Search for the cell housing the specified text and yield its (x, y) center coordinate. 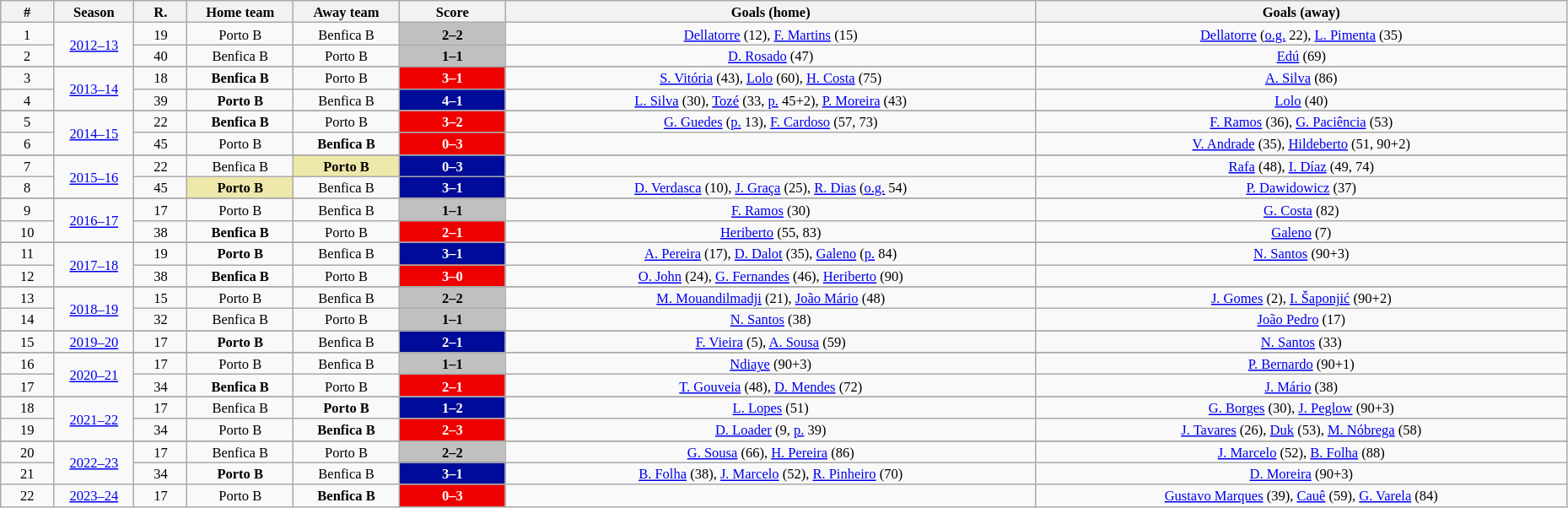
João Pedro (17) (1301, 320)
G. Borges (30), J. Peglow (90+3) (1301, 408)
Heriberto (55, 83) (771, 231)
Rafa (48), I. Díaz (49, 74) (1301, 165)
Dellatorre (o.g. 22), L. Pimenta (35) (1301, 34)
40 (160, 56)
Galeno (7) (1301, 231)
J. Marcelo (52), B. Folha (88) (1301, 451)
10 (27, 231)
7 (27, 165)
D. Verdasca (10), J. Graça (25), R. Dias (o.g. 54) (771, 187)
D. Rosado (47) (771, 56)
2014–15 (94, 132)
F. Ramos (36), G. Paciência (53) (1301, 122)
Gustavo Marques (39), Cauê (59), G. Varela (84) (1301, 495)
Dellatorre (12), F. Martins (15) (771, 34)
2013–14 (94, 89)
N. Santos (38) (771, 320)
R. (160, 12)
V. Andrade (35), Hildeberto (51, 90+2) (1301, 143)
1 (27, 34)
Season (94, 12)
N. Santos (33) (1301, 342)
13 (27, 298)
6 (27, 143)
2016–17 (94, 220)
Goals (home) (771, 12)
9 (27, 209)
2021–22 (94, 419)
Away team (347, 12)
Home team (240, 12)
G. Guedes (p. 13), F. Cardoso (57, 73) (771, 122)
21 (27, 473)
2012–13 (94, 45)
Goals (away) (1301, 12)
N. Santos (90+3) (1301, 253)
G. Costa (82) (1301, 209)
Lolo (40) (1301, 100)
J. Gomes (2), I. Šaponjić (90+2) (1301, 298)
2023–24 (94, 495)
J. Tavares (26), Duk (53), M. Nóbrega (58) (1301, 430)
P. Bernardo (90+1) (1301, 364)
4–1 (452, 100)
12 (27, 276)
2017–18 (94, 264)
F. Ramos (30) (771, 209)
2019–20 (94, 342)
S. Vitória (43), Lolo (60), H. Costa (75) (771, 78)
3 (27, 78)
P. Dawidowicz (37) (1301, 187)
T. Gouveia (48), D. Mendes (72) (771, 386)
4 (27, 100)
D. Moreira (90+3) (1301, 473)
Ndiaye (90+3) (771, 364)
2015–16 (94, 176)
L. Lopes (51) (771, 408)
8 (27, 187)
1–2 (452, 408)
2018–19 (94, 309)
L. Silva (30), Tozé (33, p. 45+2), P. Moreira (43) (771, 100)
A. Silva (86) (1301, 78)
5 (27, 122)
3–0 (452, 276)
14 (27, 320)
2–3 (452, 430)
16 (27, 364)
39 (160, 100)
11 (27, 253)
2020–21 (94, 375)
Edú (69) (1301, 56)
32 (160, 320)
# (27, 12)
O. John (24), G. Fernandes (46), Heriberto (90) (771, 276)
D. Loader (9, p. 39) (771, 430)
3–2 (452, 122)
Score (452, 12)
20 (27, 451)
2022–23 (94, 462)
B. Folha (38), J. Marcelo (52), R. Pinheiro (70) (771, 473)
G. Sousa (66), H. Pereira (86) (771, 451)
F. Vieira (5), A. Sousa (59) (771, 342)
A. Pereira (17), D. Dalot (35), Galeno (p. 84) (771, 253)
M. Mouandilmadji (21), João Mário (48) (771, 298)
2 (27, 56)
J. Mário (38) (1301, 386)
